Locate the cell with the specified text and output its [x, y] center coordinate. 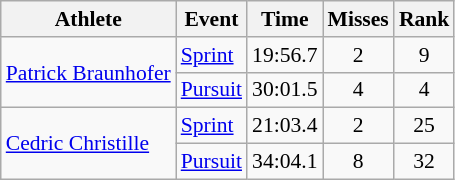
21:03.4 [284, 126]
8 [358, 162]
Rank [424, 19]
9 [424, 55]
Time [284, 19]
Cedric Christille [88, 144]
30:01.5 [284, 90]
Event [212, 19]
34:04.1 [284, 162]
25 [424, 126]
19:56.7 [284, 55]
Misses [358, 19]
Patrick Braunhofer [88, 72]
32 [424, 162]
Athlete [88, 19]
